Provide the [x, y] coordinate of the cell's center where the given text is located.  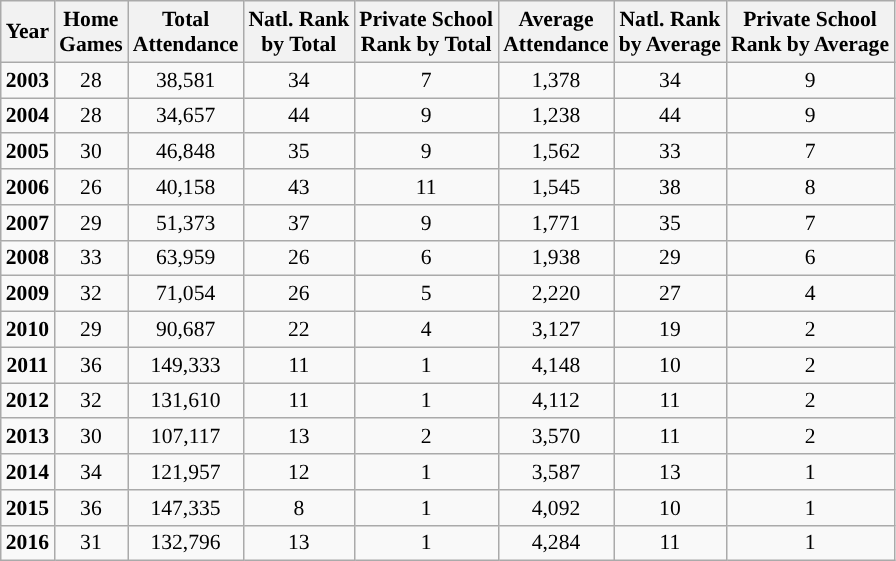
4,284 [556, 543]
1,771 [556, 223]
71,054 [186, 294]
34,657 [186, 116]
131,610 [186, 401]
2005 [28, 152]
1,378 [556, 80]
1,238 [556, 116]
4,112 [556, 401]
2008 [28, 258]
147,335 [186, 508]
2014 [28, 472]
31 [91, 543]
2013 [28, 437]
2003 [28, 80]
40,158 [186, 187]
2009 [28, 294]
1,562 [556, 152]
2,220 [556, 294]
3,127 [556, 330]
2004 [28, 116]
46,848 [186, 152]
2012 [28, 401]
Private SchoolRank by Total [426, 32]
1,938 [556, 258]
Year [28, 32]
2011 [28, 365]
4,092 [556, 508]
2015 [28, 508]
90,687 [186, 330]
AverageAttendance [556, 32]
19 [670, 330]
HomeGames [91, 32]
132,796 [186, 543]
63,959 [186, 258]
2006 [28, 187]
149,333 [186, 365]
4,148 [556, 365]
3,587 [556, 472]
Private SchoolRank by Average [810, 32]
38 [670, 187]
Natl. Rankby Total [298, 32]
43 [298, 187]
121,957 [186, 472]
12 [298, 472]
2007 [28, 223]
107,117 [186, 437]
TotalAttendance [186, 32]
27 [670, 294]
Natl. Rankby Average [670, 32]
22 [298, 330]
37 [298, 223]
3,570 [556, 437]
38,581 [186, 80]
2010 [28, 330]
51,373 [186, 223]
2016 [28, 543]
5 [426, 294]
1,545 [556, 187]
